Pinpoint the cell where the given text exists, returning its (X, Y) midpoint coordinate. 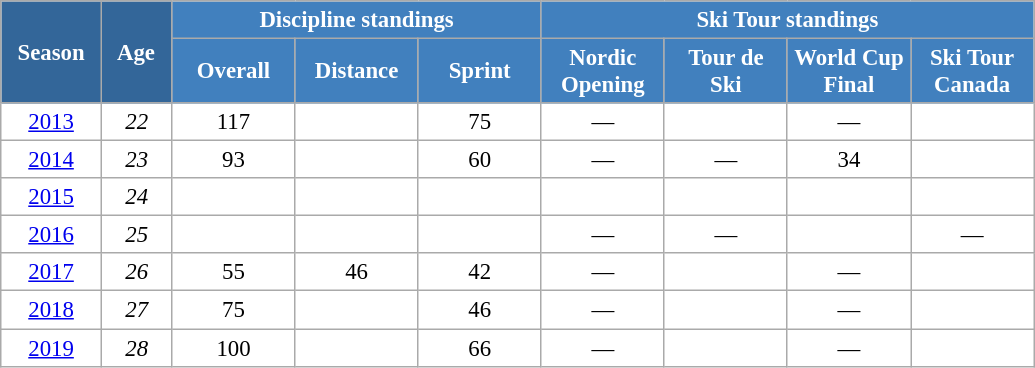
22 (136, 122)
NordicOpening (602, 72)
93 (234, 160)
42 (480, 273)
2018 (52, 310)
2015 (52, 197)
28 (136, 348)
24 (136, 197)
Sprint (480, 72)
2013 (52, 122)
Overall (234, 72)
World CupFinal (848, 72)
26 (136, 273)
Ski TourCanada (972, 72)
34 (848, 160)
55 (234, 273)
Age (136, 52)
2019 (52, 348)
Discipline standings (356, 20)
25 (136, 235)
27 (136, 310)
2016 (52, 235)
66 (480, 348)
60 (480, 160)
100 (234, 348)
Tour deSki (726, 72)
23 (136, 160)
2014 (52, 160)
Season (52, 52)
Ski Tour standings (787, 20)
117 (234, 122)
2017 (52, 273)
Distance (356, 72)
